Extract the [x, y] coordinate from the center of the cell holding the provided text.  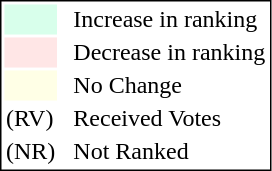
(NR) [30, 151]
Not Ranked [170, 151]
Received Votes [170, 119]
Increase in ranking [170, 19]
(RV) [30, 119]
Decrease in ranking [170, 53]
No Change [170, 85]
